Extract the (X, Y) coordinate from the center of the cell holding the provided text.  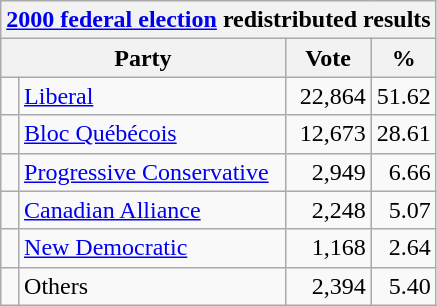
12,673 (328, 134)
Vote (328, 58)
New Democratic (152, 248)
5.07 (404, 210)
2000 federal election redistributed results (218, 20)
% (404, 58)
2,248 (328, 210)
2,394 (328, 286)
5.40 (404, 286)
Canadian Alliance (152, 210)
2.64 (404, 248)
28.61 (404, 134)
1,168 (328, 248)
Progressive Conservative (152, 172)
22,864 (328, 96)
2,949 (328, 172)
51.62 (404, 96)
Bloc Québécois (152, 134)
Liberal (152, 96)
Others (152, 286)
Party (143, 58)
6.66 (404, 172)
